For the text-containing cell, return its midpoint in (X, Y) coordinate format. 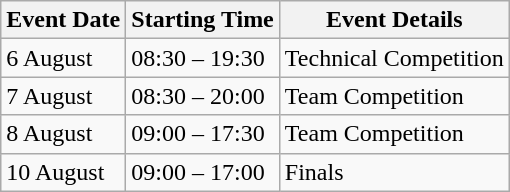
Event Date (64, 20)
08:30 – 20:00 (203, 96)
Event Details (394, 20)
09:00 – 17:30 (203, 134)
7 August (64, 96)
8 August (64, 134)
Finals (394, 172)
Technical Competition (394, 58)
09:00 – 17:00 (203, 172)
10 August (64, 172)
Starting Time (203, 20)
6 August (64, 58)
08:30 – 19:30 (203, 58)
